From the cell containing the given text, extract its center point as [X, Y] coordinate. 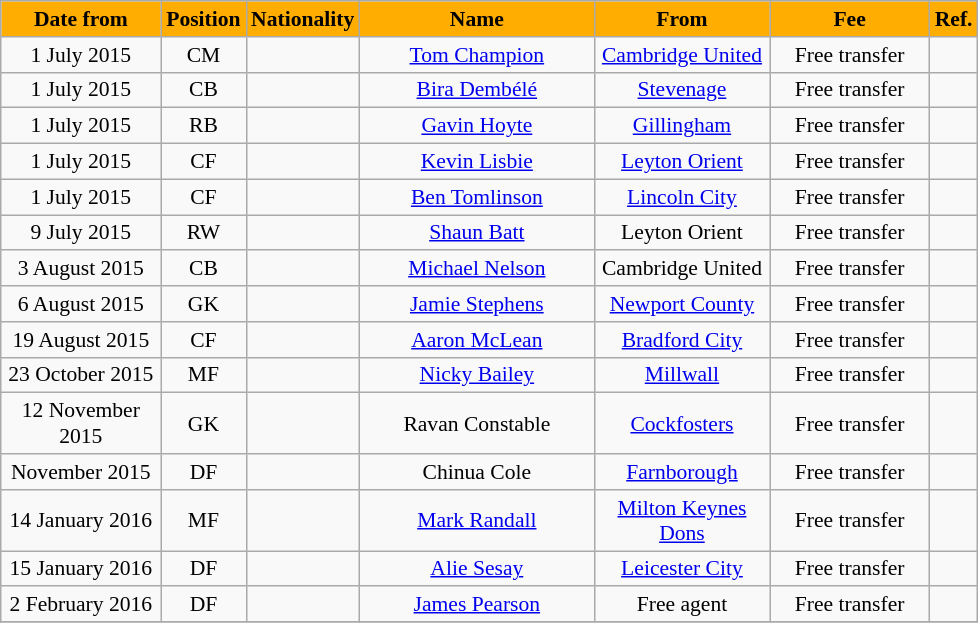
Jamie Stephens [476, 304]
Michael Nelson [476, 269]
James Pearson [476, 605]
3 August 2015 [81, 269]
Nicky Bailey [476, 375]
Free agent [682, 605]
Name [476, 19]
Bradford City [682, 340]
15 January 2016 [81, 569]
Gavin Hoyte [476, 126]
Newport County [682, 304]
Leicester City [682, 569]
RB [204, 126]
Mark Randall [476, 520]
Alie Sesay [476, 569]
CM [204, 55]
Millwall [682, 375]
6 August 2015 [81, 304]
Aaron McLean [476, 340]
From [682, 19]
Kevin Lisbie [476, 162]
Date from [81, 19]
RW [204, 233]
Lincoln City [682, 197]
November 2015 [81, 472]
2 February 2016 [81, 605]
9 July 2015 [81, 233]
Bira Dembélé [476, 90]
Ref. [954, 19]
Fee [850, 19]
Nationality [302, 19]
Tom Champion [476, 55]
Cockfosters [682, 424]
Farnborough [682, 472]
Chinua Cole [476, 472]
Position [204, 19]
Milton Keynes Dons [682, 520]
19 August 2015 [81, 340]
Shaun Batt [476, 233]
23 October 2015 [81, 375]
12 November 2015 [81, 424]
Gillingham [682, 126]
Stevenage [682, 90]
14 January 2016 [81, 520]
Ravan Constable [476, 424]
Ben Tomlinson [476, 197]
